Determine the [x, y] coordinate at the center of the cell enclosing the given text.  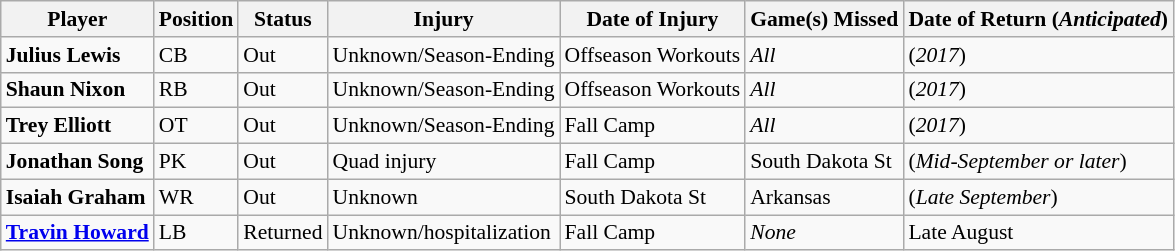
Injury [444, 19]
LB [196, 233]
Unknown [444, 197]
Position [196, 19]
Player [78, 19]
Game(s) Missed [824, 19]
Julius Lewis [78, 55]
Date of Return (Anticipated) [1038, 19]
(Late September) [1038, 197]
PK [196, 162]
Arkansas [824, 197]
(Mid-September or later) [1038, 162]
Jonathan Song [78, 162]
Isaiah Graham [78, 197]
None [824, 233]
Quad injury [444, 162]
Unknown/hospitalization [444, 233]
Returned [282, 233]
RB [196, 90]
WR [196, 197]
Trey Elliott [78, 126]
Travin Howard [78, 233]
Status [282, 19]
Shaun Nixon [78, 90]
OT [196, 126]
Late August [1038, 233]
CB [196, 55]
Date of Injury [653, 19]
